Provide the (x, y) coordinate of the cell's center where the given text is located.  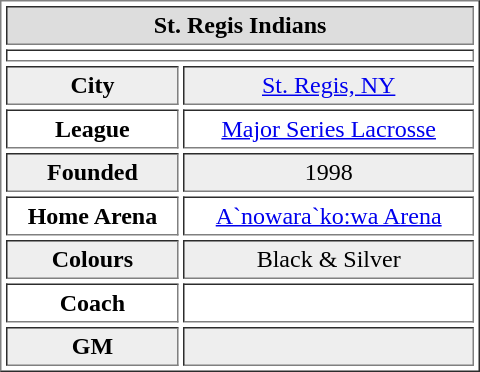
GM (92, 346)
Colours (92, 260)
St. Regis, NY (328, 86)
League (92, 130)
Coach (92, 304)
City (92, 86)
Black & Silver (328, 260)
Home Arena (92, 216)
Founded (92, 172)
A`nowara`ko:wa Arena (328, 216)
St. Regis Indians (240, 26)
1998 (328, 172)
Major Series Lacrosse (328, 130)
